Return the [X, Y] coordinate for the center point of the cell that contains the specified text.  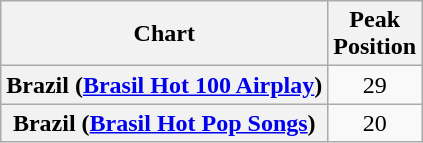
29 [375, 85]
Brazil (Brasil Hot 100 Airplay) [164, 85]
Brazil (Brasil Hot Pop Songs) [164, 123]
Chart [164, 34]
PeakPosition [375, 34]
20 [375, 123]
